Extract the (X, Y) coordinate from the center of the cell holding the provided text.  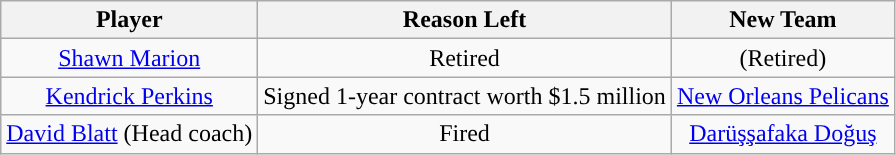
New Orleans Pelicans (782, 96)
Shawn Marion (130, 58)
Retired (465, 58)
New Team (782, 20)
Reason Left (465, 20)
Darüşşafaka Doğuş (782, 134)
Kendrick Perkins (130, 96)
Signed 1-year contract worth $1.5 million (465, 96)
(Retired) (782, 58)
David Blatt (Head coach) (130, 134)
Fired (465, 134)
Player (130, 20)
